Find where the given text appears and provide that cell's center as (x, y) coordinate. 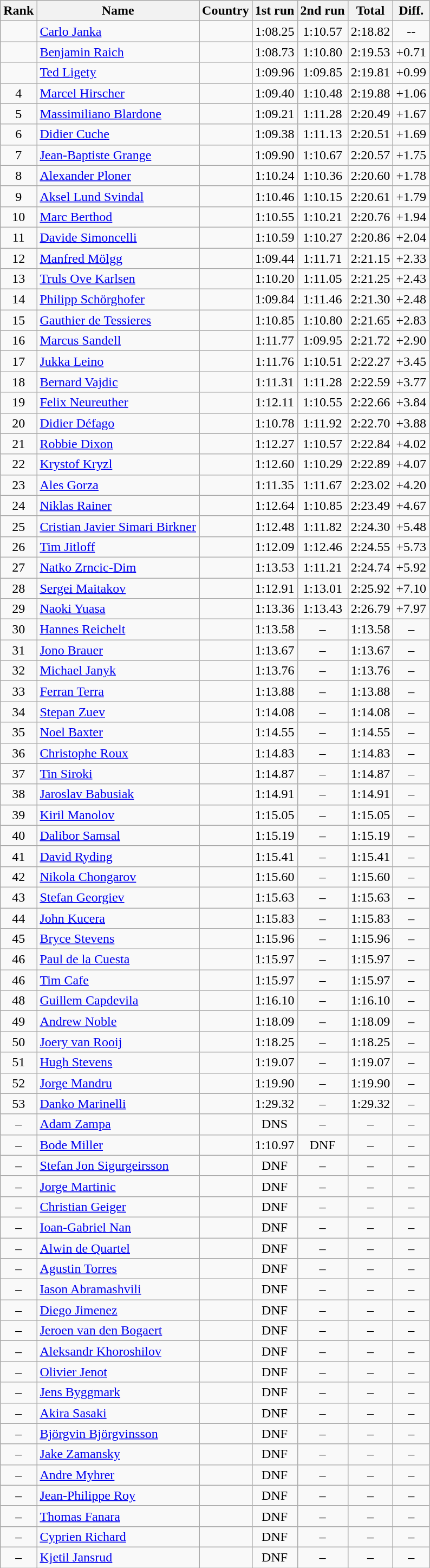
+2.04 (412, 237)
1:11.82 (323, 526)
1:09.95 (323, 341)
51 (18, 1062)
+0.71 (412, 52)
+1.69 (412, 134)
Bode Miller (118, 1145)
48 (18, 1001)
Adam Zampa (118, 1124)
1:10.24 (275, 176)
1:11.13 (323, 134)
50 (18, 1042)
33 (18, 691)
+2.83 (412, 320)
1:10.51 (323, 361)
+7.10 (412, 588)
Total (370, 11)
Marcus Sandell (118, 341)
40 (18, 835)
5 (18, 114)
1:12.09 (275, 547)
2:22.70 (370, 423)
Kiril Manolov (118, 815)
2:19.81 (370, 73)
1:13.53 (275, 567)
2:20.51 (370, 134)
21 (18, 444)
+2.43 (412, 279)
2:22.84 (370, 444)
Stefan Georgiev (118, 897)
+1.78 (412, 176)
24 (18, 506)
4 (18, 93)
32 (18, 671)
12 (18, 258)
Kjetil Jansrud (118, 1557)
Andrew Noble (118, 1021)
8 (18, 176)
DNS (275, 1124)
+3.88 (412, 423)
2:20.61 (370, 196)
Gauthier de Tessieres (118, 320)
2:23.02 (370, 485)
44 (18, 918)
Bryce Stevens (118, 939)
Christian Geiger (118, 1207)
52 (18, 1083)
2:19.88 (370, 93)
2:18.82 (370, 31)
1:09.21 (275, 114)
Rank (18, 11)
1:10.59 (275, 237)
38 (18, 794)
30 (18, 630)
1:09.44 (275, 258)
Massimiliano Blardone (118, 114)
2:22.89 (370, 464)
Davide Simoncelli (118, 237)
2:22.66 (370, 403)
43 (18, 897)
20 (18, 423)
Aksel Lund Svindal (118, 196)
6 (18, 134)
Didier Cuche (118, 134)
1:09.85 (323, 73)
Stepan Zuev (118, 712)
1:10.27 (323, 237)
Aleksandr Khoroshilov (118, 1351)
1:10.20 (275, 279)
2:24.55 (370, 547)
1:11.21 (323, 567)
1:08.73 (275, 52)
35 (18, 733)
Tin Siroki (118, 774)
1:11.46 (323, 300)
1:10.36 (323, 176)
Dalibor Samsal (118, 835)
+1.67 (412, 114)
+4.02 (412, 444)
Jorge Mandru (118, 1083)
1:12.60 (275, 464)
Jono Brauer (118, 650)
1st run (275, 11)
25 (18, 526)
2:20.76 (370, 217)
13 (18, 279)
Michael Janyk (118, 671)
2:21.15 (370, 258)
1:10.78 (275, 423)
Jorge Martinic (118, 1186)
2nd run (323, 11)
1:13.43 (323, 609)
Niklas Rainer (118, 506)
+5.73 (412, 547)
Hannes Reichelt (118, 630)
Björgvin Björgvinsson (118, 1434)
Thomas Fanara (118, 1516)
Stefan Jon Sigurgeirsson (118, 1165)
Name (118, 11)
2:21.25 (370, 279)
Olivier Jenot (118, 1372)
+4.20 (412, 485)
36 (18, 753)
2:19.53 (370, 52)
7 (18, 155)
1:10.21 (323, 217)
Alexander Ploner (118, 176)
2:20.86 (370, 237)
31 (18, 650)
18 (18, 382)
+5.48 (412, 526)
9 (18, 196)
Jake Zamansky (118, 1454)
Jaroslav Babusiak (118, 794)
Jens Byggmark (118, 1392)
1:11.92 (323, 423)
22 (18, 464)
41 (18, 856)
Tim Jitloff (118, 547)
2:24.30 (370, 526)
Bernard Vajdic (118, 382)
2:22.59 (370, 382)
Benjamin Raich (118, 52)
15 (18, 320)
Ioan-Gabriel Nan (118, 1227)
+4.07 (412, 464)
Jukka Leino (118, 361)
+1.94 (412, 217)
49 (18, 1021)
2:24.74 (370, 567)
45 (18, 939)
Ted Ligety (118, 73)
2:20.49 (370, 114)
1:11.67 (323, 485)
2:20.60 (370, 176)
Didier Défago (118, 423)
Christophe Roux (118, 753)
Joery van Rooij (118, 1042)
+2.48 (412, 300)
1:09.96 (275, 73)
+7.97 (412, 609)
53 (18, 1104)
Guillem Capdevila (118, 1001)
39 (18, 815)
Manfred Mölgg (118, 258)
Carlo Janka (118, 31)
1:10.46 (275, 196)
2:22.27 (370, 361)
Jeroen van den Bogaert (118, 1331)
+3.84 (412, 403)
Philipp Schörghofer (118, 300)
Agustin Torres (118, 1269)
27 (18, 567)
2:21.72 (370, 341)
John Kucera (118, 918)
Ferran Terra (118, 691)
Tim Cafe (118, 980)
-- (412, 31)
1:10.29 (323, 464)
Akira Sasaki (118, 1413)
Felix Neureuther (118, 403)
2:21.30 (370, 300)
+2.33 (412, 258)
Cristian Javier Simari Birkner (118, 526)
23 (18, 485)
Paul de la Cuesta (118, 960)
19 (18, 403)
1:13.01 (323, 588)
1:11.77 (275, 341)
Robbie Dixon (118, 444)
+0.99 (412, 73)
2:20.57 (370, 155)
Noel Baxter (118, 733)
Hugh Stevens (118, 1062)
1:10.67 (323, 155)
Nikola Chongarov (118, 877)
1:12.46 (323, 547)
Truls Ove Karlsen (118, 279)
+5.92 (412, 567)
26 (18, 547)
+2.90 (412, 341)
1:13.36 (275, 609)
Diff. (412, 11)
42 (18, 877)
1:12.64 (275, 506)
1:11.71 (323, 258)
1:11.31 (275, 382)
1:12.48 (275, 526)
+4.67 (412, 506)
+3.45 (412, 361)
2:25.92 (370, 588)
Country (226, 11)
14 (18, 300)
2:23.49 (370, 506)
Marc Berthod (118, 217)
Natko Zrncic-Dim (118, 567)
Danko Marinelli (118, 1104)
1:11.76 (275, 361)
1:10.48 (323, 93)
Diego Jimenez (118, 1310)
Marcel Hirscher (118, 93)
2:21.65 (370, 320)
Jean-Philippe Roy (118, 1495)
1:09.38 (275, 134)
1:11.35 (275, 485)
+1.79 (412, 196)
1:09.40 (275, 93)
Jean-Baptiste Grange (118, 155)
Krystof Kryzl (118, 464)
+1.06 (412, 93)
16 (18, 341)
1:12.27 (275, 444)
11 (18, 237)
1:09.90 (275, 155)
1:09.84 (275, 300)
2:26.79 (370, 609)
Andre Myhrer (118, 1475)
10 (18, 217)
29 (18, 609)
1:08.25 (275, 31)
1:10.15 (323, 196)
+3.77 (412, 382)
Sergei Maitakov (118, 588)
Ales Gorza (118, 485)
Iason Abramashvili (118, 1290)
+1.75 (412, 155)
1:12.11 (275, 403)
1:11.05 (323, 279)
Cyprien Richard (118, 1537)
1:10.97 (275, 1145)
17 (18, 361)
Alwin de Quartel (118, 1248)
37 (18, 774)
1:12.91 (275, 588)
34 (18, 712)
28 (18, 588)
Naoki Yuasa (118, 609)
David Ryding (118, 856)
